Pinpoint the cell where the given text exists, returning its [x, y] midpoint coordinate. 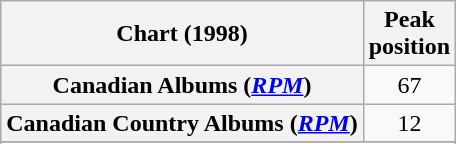
Peakposition [409, 34]
67 [409, 85]
12 [409, 123]
Canadian Albums (RPM) [182, 85]
Chart (1998) [182, 34]
Canadian Country Albums (RPM) [182, 123]
